Identify which cell holds the provided text, then report its (x, y) central coordinate. 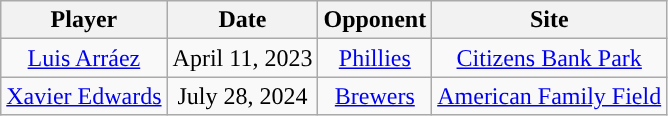
Opponent (375, 20)
Brewers (375, 96)
Luis Arráez (84, 58)
Site (550, 20)
April 11, 2023 (242, 58)
Date (242, 20)
Player (84, 20)
July 28, 2024 (242, 96)
Xavier Edwards (84, 96)
Phillies (375, 58)
American Family Field (550, 96)
Citizens Bank Park (550, 58)
